Provide the (x, y) coordinate of the cell's center where the given text is located.  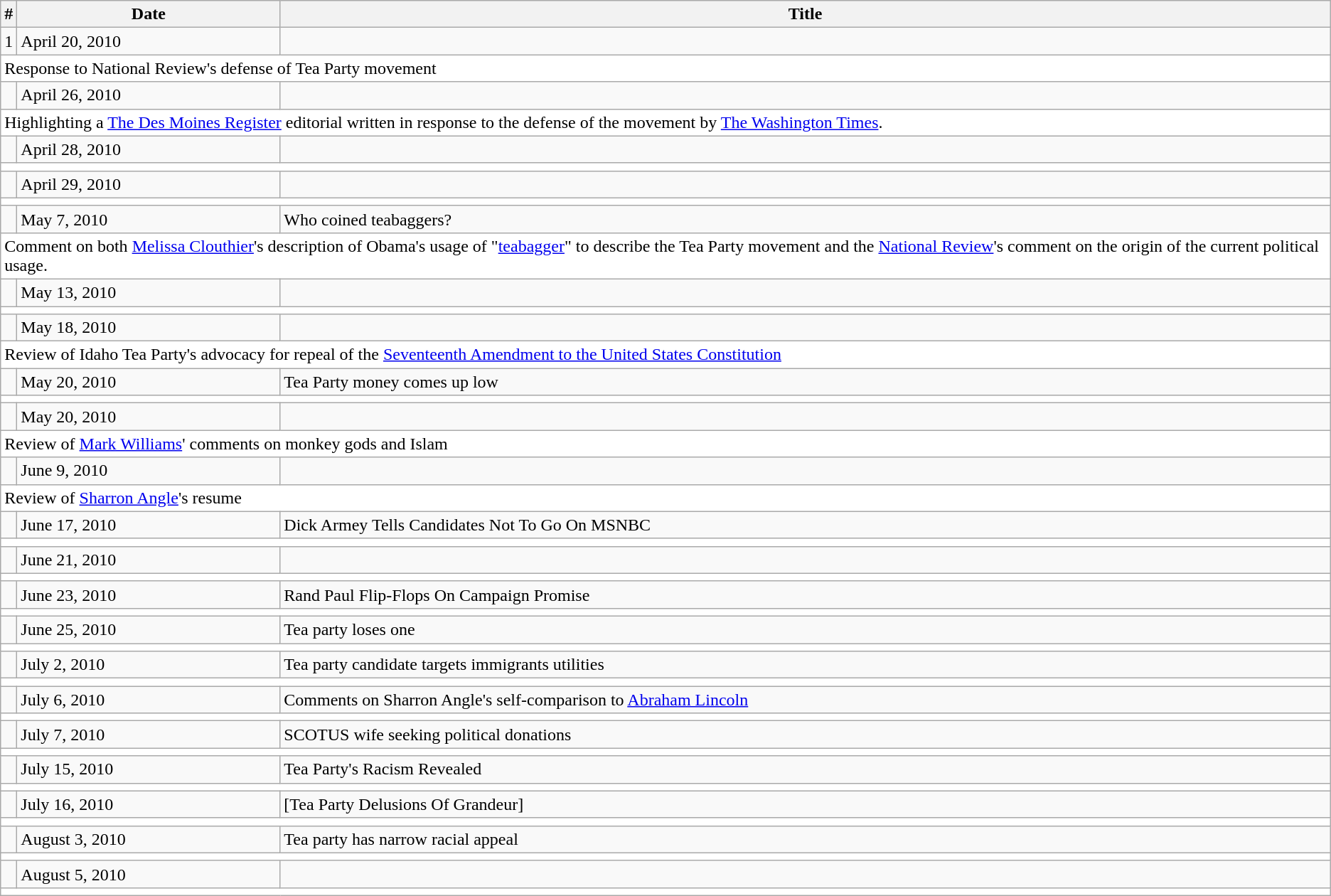
May 13, 2010 (149, 292)
Title (805, 14)
April 28, 2010 (149, 149)
July 7, 2010 (149, 735)
July 2, 2010 (149, 665)
August 5, 2010 (149, 874)
SCOTUS wife seeking political donations (805, 735)
Tea party candidate targets immigrants utilities (805, 665)
June 23, 2010 (149, 594)
Review of Idaho Tea Party's advocacy for repeal of the Seventeenth Amendment to the United States Constitution (665, 355)
# (9, 14)
June 25, 2010 (149, 629)
May 18, 2010 (149, 328)
Date (149, 14)
Who coined teabaggers? (805, 219)
July 16, 2010 (149, 804)
Response to National Review's defense of Tea Party movement (665, 68)
[Tea Party Delusions Of Grandeur] (805, 804)
Rand Paul Flip-Flops On Campaign Promise (805, 594)
August 3, 2010 (149, 839)
April 29, 2010 (149, 184)
July 15, 2010 (149, 769)
Dick Armey Tells Candidates Not To Go On MSNBC (805, 525)
Review of Sharron Angle's resume (665, 498)
April 26, 2010 (149, 95)
Highlighting a The Des Moines Register editorial written in response to the defense of the movement by The Washington Times. (665, 122)
Tea Party money comes up low (805, 382)
Tea Party's Racism Revealed (805, 769)
July 6, 2010 (149, 700)
Tea party loses one (805, 629)
June 9, 2010 (149, 471)
April 20, 2010 (149, 41)
Comments on Sharron Angle's self-comparison to Abraham Lincoln (805, 700)
June 17, 2010 (149, 525)
Review of Mark Williams' comments on monkey gods and Islam (665, 444)
May 7, 2010 (149, 219)
Tea party has narrow racial appeal (805, 839)
June 21, 2010 (149, 560)
1 (9, 41)
